From the cell containing the given text, extract its center point as [X, Y] coordinate. 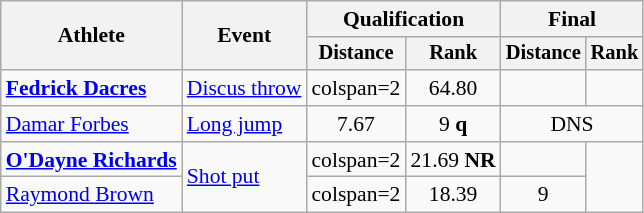
Event [244, 36]
64.80 [452, 88]
Long jump [244, 124]
Damar Forbes [92, 124]
Fedrick Dacres [92, 88]
O'Dayne Richards [92, 160]
21.69 NR [452, 160]
DNS [572, 124]
18.39 [452, 195]
Final [572, 19]
Qualification [403, 19]
9 [544, 195]
Shot put [244, 178]
7.67 [356, 124]
Discus throw [244, 88]
Athlete [92, 36]
Raymond Brown [92, 195]
9 q [452, 124]
